Capture the cell that displays the provided text and extract its [x, y] central coordinate. 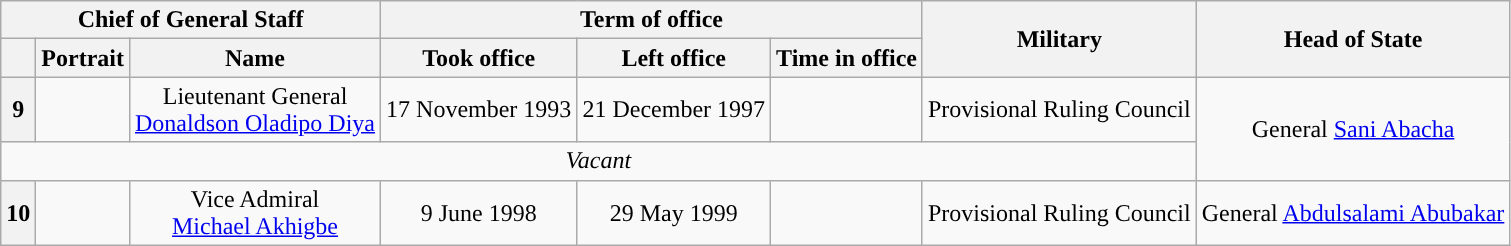
Lieutenant GeneralDonaldson Oladipo Diya [254, 110]
Vice AdmiralMichael Akhigbe [254, 212]
Took office [479, 58]
29 May 1999 [674, 212]
Name [254, 58]
Portrait [83, 58]
Term of office [652, 20]
9 June 1998 [479, 212]
Time in office [847, 58]
17 November 1993 [479, 110]
Head of State [1353, 39]
10 [18, 212]
General Sani Abacha [1353, 128]
General Abdulsalami Abubakar [1353, 212]
21 December 1997 [674, 110]
Left office [674, 58]
Vacant [598, 161]
Chief of General Staff [191, 20]
9 [18, 110]
Military [1059, 39]
